Locate the cell with the specified text and output its (x, y) center coordinate. 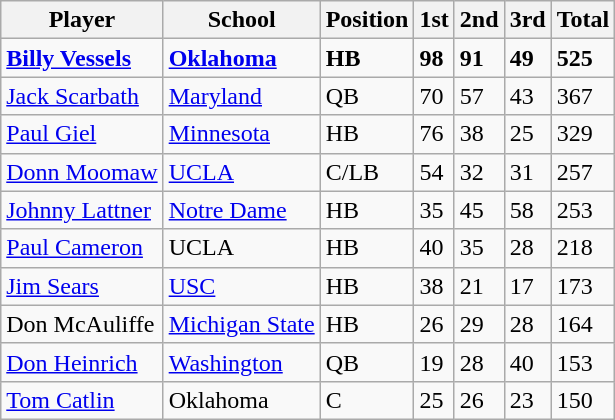
29 (479, 324)
School (242, 20)
150 (583, 400)
21 (479, 286)
525 (583, 58)
329 (583, 134)
43 (528, 96)
70 (434, 96)
98 (434, 58)
C (367, 400)
3rd (528, 20)
Total (583, 20)
57 (479, 96)
Donn Moomaw (82, 172)
Johnny Lattner (82, 210)
Minnesota (242, 134)
C/LB (367, 172)
Paul Giel (82, 134)
17 (528, 286)
23 (528, 400)
USC (242, 286)
Tom Catlin (82, 400)
Paul Cameron (82, 248)
45 (479, 210)
76 (434, 134)
Washington (242, 362)
Notre Dame (242, 210)
58 (528, 210)
Don McAuliffe (82, 324)
Player (82, 20)
32 (479, 172)
91 (479, 58)
218 (583, 248)
31 (528, 172)
Billy Vessels (82, 58)
164 (583, 324)
Position (367, 20)
153 (583, 362)
Michigan State (242, 324)
Jim Sears (82, 286)
253 (583, 210)
257 (583, 172)
1st (434, 20)
19 (434, 362)
54 (434, 172)
Maryland (242, 96)
367 (583, 96)
173 (583, 286)
2nd (479, 20)
Jack Scarbath (82, 96)
49 (528, 58)
Don Heinrich (82, 362)
